Search for the cell housing the specified text and yield its [X, Y] center coordinate. 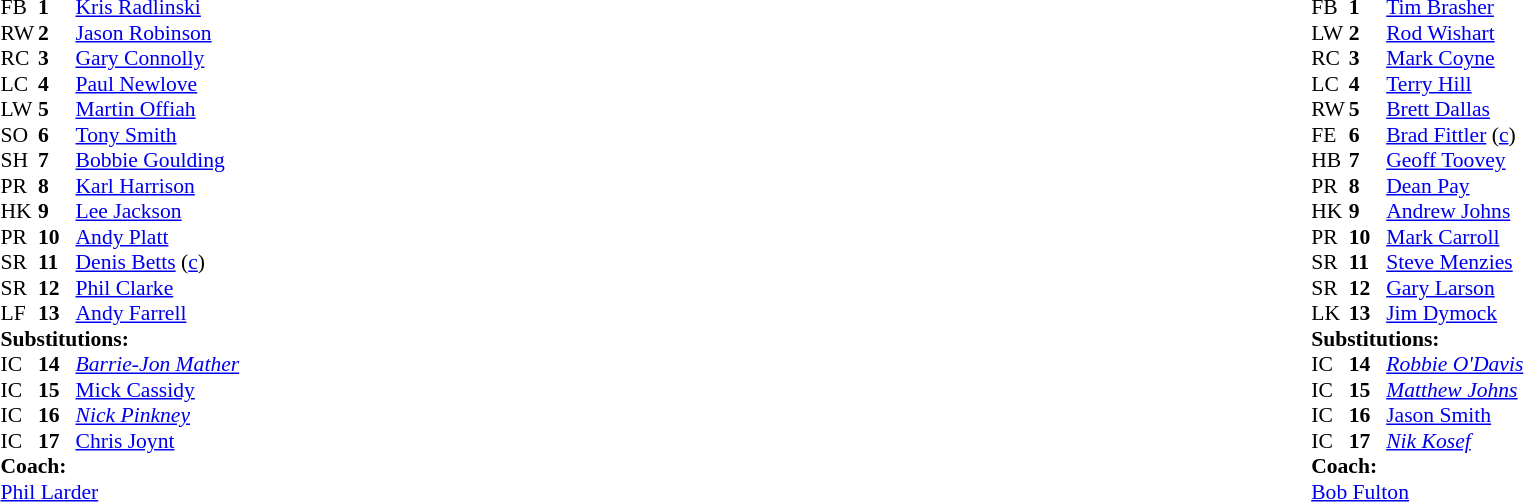
SH [19, 161]
Denis Betts (c) [158, 263]
Brett Dallas [1454, 109]
Nick Pinkney [158, 415]
Andrew Johns [1454, 211]
HB [1330, 161]
Barrie-Jon Mather [158, 365]
Chris Joynt [158, 441]
Andy Platt [158, 237]
Jason Smith [1454, 415]
Jason Robinson [158, 33]
Mark Carroll [1454, 237]
Brad Fittler (c) [1454, 135]
LF [19, 313]
Gary Larson [1454, 288]
FE [1330, 135]
Karl Harrison [158, 186]
Tony Smith [158, 135]
Nik Kosef [1454, 441]
Bobbie Goulding [158, 161]
Terry Hill [1454, 84]
Gary Connolly [158, 59]
SO [19, 135]
Paul Newlove [158, 84]
LK [1330, 313]
Phil Clarke [158, 288]
Mick Cassidy [158, 390]
Jim Dymock [1454, 313]
Rod Wishart [1454, 33]
Matthew Johns [1454, 390]
Lee Jackson [158, 211]
Martin Offiah [158, 109]
Steve Menzies [1454, 263]
Geoff Toovey [1454, 161]
Robbie O'Davis [1454, 365]
Andy Farrell [158, 313]
Dean Pay [1454, 186]
Mark Coyne [1454, 59]
